Pinpoint the cell where the given text exists, returning its [x, y] midpoint coordinate. 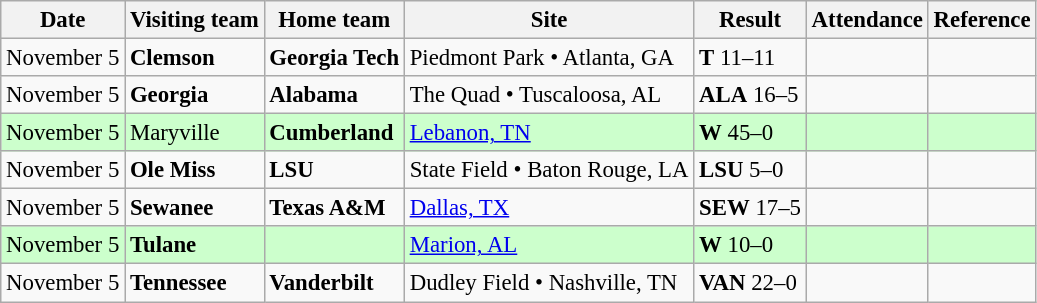
Georgia Tech [334, 58]
Lebanon, TN [548, 133]
Attendance [867, 20]
Ole Miss [194, 170]
Cumberland [334, 133]
Vanderbilt [334, 283]
Dallas, TX [548, 208]
The Quad • Tuscaloosa, AL [548, 95]
Site [548, 20]
Reference [982, 20]
Clemson [194, 58]
Tulane [194, 245]
Marion, AL [548, 245]
Georgia [194, 95]
Visiting team [194, 20]
Maryville [194, 133]
Alabama [334, 95]
Tennessee [194, 283]
LSU [334, 170]
LSU 5–0 [750, 170]
Home team [334, 20]
Dudley Field • Nashville, TN [548, 283]
ALA 16–5 [750, 95]
Date [63, 20]
SEW 17–5 [750, 208]
W 45–0 [750, 133]
VAN 22–0 [750, 283]
Piedmont Park • Atlanta, GA [548, 58]
Result [750, 20]
State Field • Baton Rouge, LA [548, 170]
W 10–0 [750, 245]
Sewanee [194, 208]
Texas A&M [334, 208]
T 11–11 [750, 58]
